Provide the [x, y] coordinate of the cell's center where the given text is located.  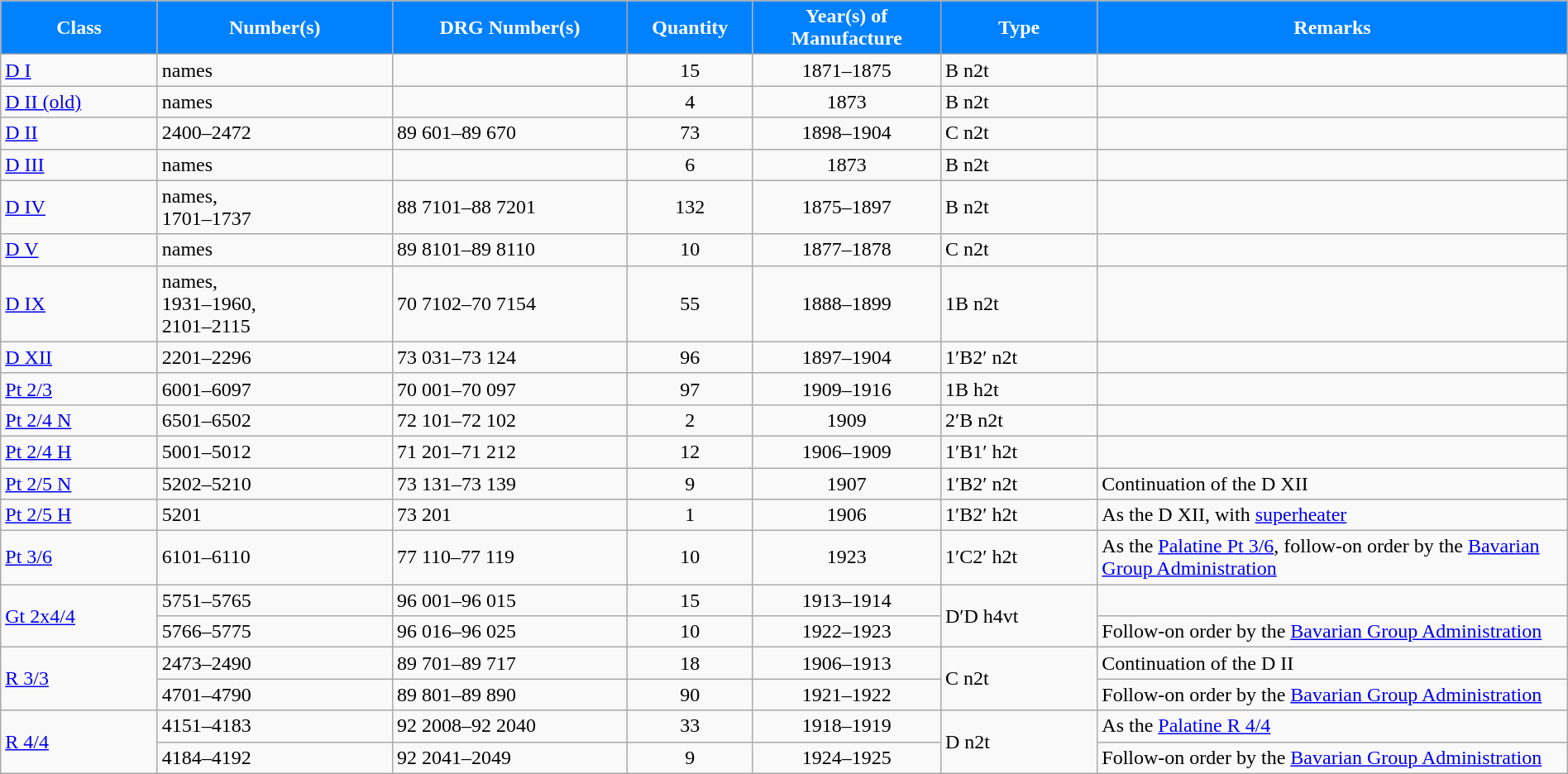
1B h2t [1019, 389]
As the Palatine Pt 3/6, follow-on order by the Bavarian Group Administration [1332, 557]
Quantity [691, 28]
D V [79, 250]
89 8101–89 8110 [509, 250]
Pt 2/4 N [79, 420]
1924–1925 [847, 757]
D IV [79, 207]
1906 [847, 515]
73 201 [509, 515]
Gt 2x4/4 [79, 616]
Continuation of the D II [1332, 663]
Pt 2/4 H [79, 451]
2 [691, 420]
DRG Number(s) [509, 28]
Number(s) [275, 28]
90 [691, 695]
96 016–96 025 [509, 632]
1898–1904 [847, 133]
1 [691, 515]
1906–1913 [847, 663]
1918–1919 [847, 726]
Remarks [1332, 28]
1922–1923 [847, 632]
1875–1897 [847, 207]
1921–1922 [847, 695]
6501–6502 [275, 420]
72 101–72 102 [509, 420]
1907 [847, 484]
96 001–96 015 [509, 600]
1B n2t [1019, 303]
88 7101–88 7201 [509, 207]
As the Palatine R 4/4 [1332, 726]
1913–1914 [847, 600]
Pt 2/5 H [79, 515]
1′B2′ h2t [1019, 515]
1888–1899 [847, 303]
73 131–73 139 [509, 484]
96 [691, 357]
1923 [847, 557]
70 001–70 097 [509, 389]
2′B n2t [1019, 420]
6 [691, 165]
1871–1875 [847, 70]
5202–5210 [275, 484]
D III [79, 165]
4151–4183 [275, 726]
12 [691, 451]
71 201–71 212 [509, 451]
R 4/4 [79, 742]
1′B1′ h2t [1019, 451]
33 [691, 726]
89 801–89 890 [509, 695]
5751–5765 [275, 600]
132 [691, 207]
2473–2490 [275, 663]
92 2041–2049 [509, 757]
1′C2′ h2t [1019, 557]
names, 1931–1960, 2101–2115 [275, 303]
Class [79, 28]
D n2t [1019, 742]
As the D XII, with superheater [1332, 515]
R 3/3 [79, 679]
2400–2472 [275, 133]
1877–1878 [847, 250]
D′D h4vt [1019, 616]
4701–4790 [275, 695]
Type [1019, 28]
73 [691, 133]
6001–6097 [275, 389]
Pt 3/6 [79, 557]
5766–5775 [275, 632]
D II (old) [79, 102]
92 2008–92 2040 [509, 726]
D I [79, 70]
5001–5012 [275, 451]
97 [691, 389]
Pt 2/3 [79, 389]
1909–1916 [847, 389]
2201–2296 [275, 357]
names, 1701–1737 [275, 207]
Year(s) of Manufacture [847, 28]
D IX [79, 303]
6101–6110 [275, 557]
70 7102–70 7154 [509, 303]
1897–1904 [847, 357]
89 701–89 717 [509, 663]
5201 [275, 515]
4 [691, 102]
89 601–89 670 [509, 133]
77 110–77 119 [509, 557]
55 [691, 303]
73 031–73 124 [509, 357]
D II [79, 133]
Pt 2/5 N [79, 484]
18 [691, 663]
1909 [847, 420]
Continuation of the D XII [1332, 484]
D XII [79, 357]
1906–1909 [847, 451]
4184–4192 [275, 757]
